Provide the (x, y) coordinate of the cell's center where the given text is located.  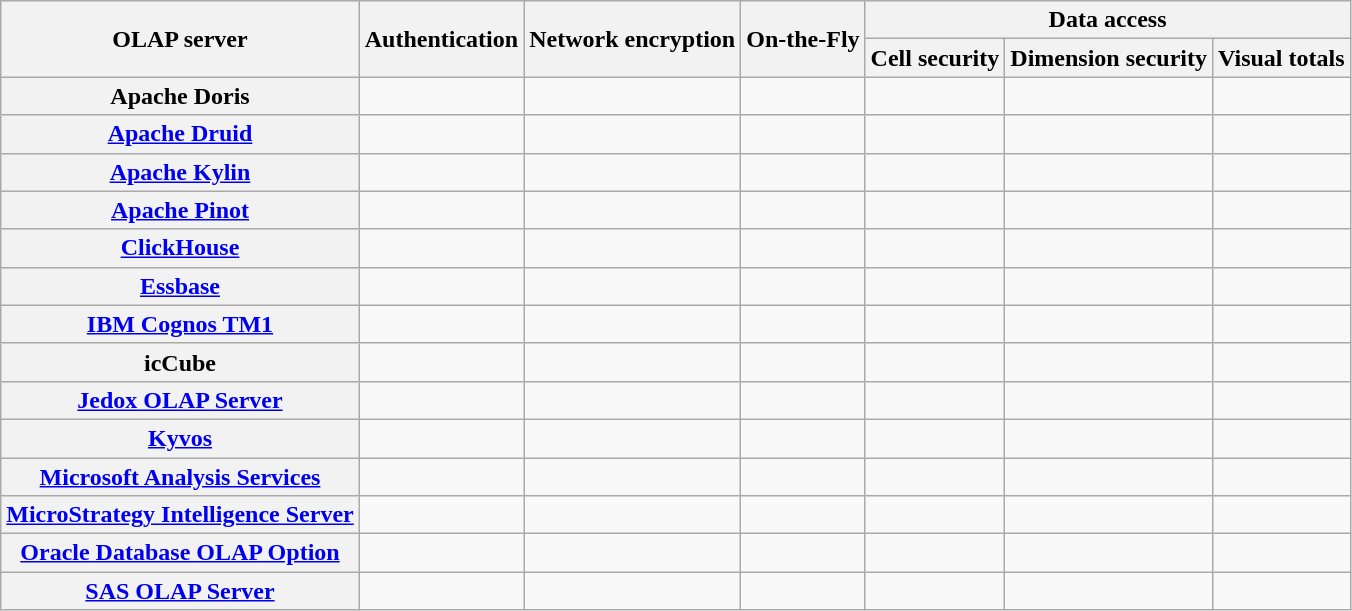
Cell security (935, 58)
Apache Pinot (180, 210)
icCube (180, 362)
OLAP server (180, 39)
Jedox OLAP Server (180, 400)
Essbase (180, 286)
Authentication (441, 39)
On-the-Fly (803, 39)
Apache Kylin (180, 172)
MicroStrategy Intelligence Server (180, 515)
Microsoft Analysis Services (180, 477)
Dimension security (1109, 58)
Visual totals (1281, 58)
IBM Cognos TM1 (180, 324)
Apache Doris (180, 96)
ClickHouse (180, 248)
Oracle Database OLAP Option (180, 553)
Network encryption (632, 39)
Data access (1108, 20)
SAS OLAP Server (180, 591)
Apache Druid (180, 134)
Kyvos (180, 438)
